Identify which cell holds the provided text, then report its [X, Y] central coordinate. 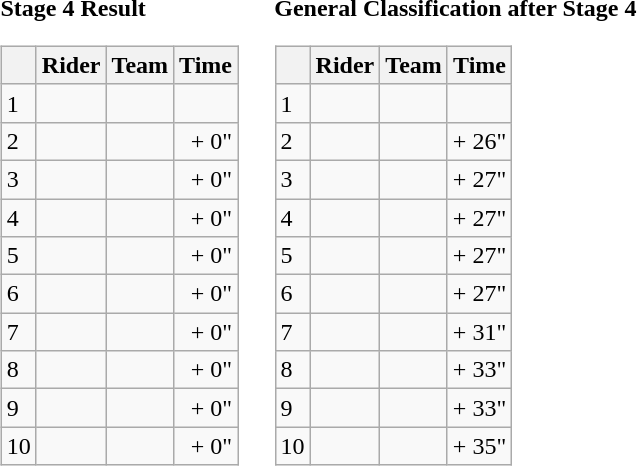
+ 31" [479, 332]
+ 35" [479, 446]
+ 26" [479, 141]
